Provide the (X, Y) coordinate of the cell's center where the given text is located.  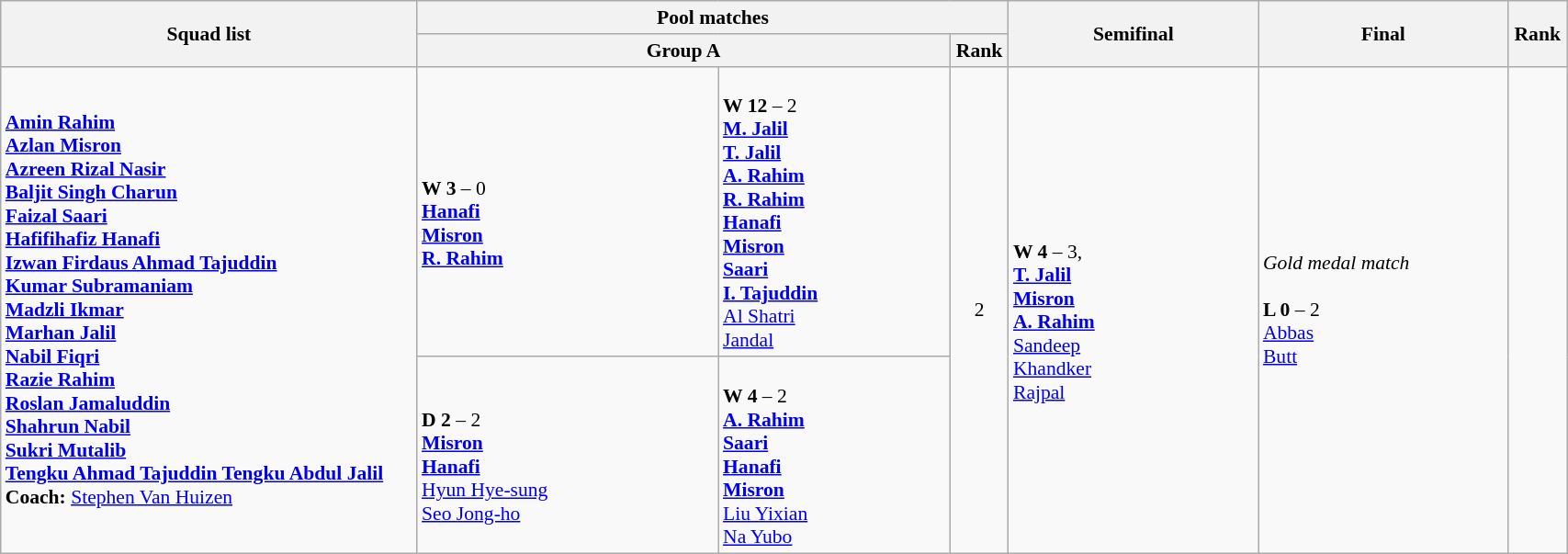
W 12 – 2M. Jalil T. Jalil A. Rahim R. Rahim Hanafi Misron Saari I. Tajuddin Al Shatri Jandal (834, 211)
D 2 – 2Misron Hanafi Hyun Hye-sung Seo Jong-ho (568, 456)
W 4 – 3, T. Jalil Misron A. Rahim Sandeep Khandker Rajpal (1134, 310)
W 4 – 2A. Rahim Saari Hanafi Misron Liu Yixian Na Yubo (834, 456)
Semifinal (1134, 33)
2 (979, 310)
Pool matches (713, 17)
W 3 – 0Hanafi Misron R. Rahim (568, 211)
Squad list (209, 33)
Final (1383, 33)
Group A (683, 51)
Gold medal matchL 0 – 2Abbas Butt (1383, 310)
